For the text-containing cell, return its midpoint in [x, y] coordinate format. 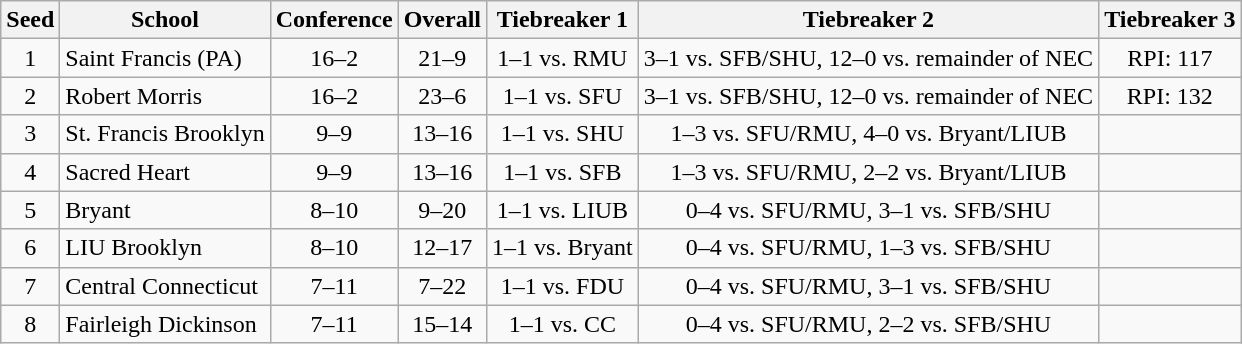
1–1 vs. SFU [563, 96]
RPI: 132 [1170, 96]
Tiebreaker 1 [563, 20]
RPI: 117 [1170, 58]
St. Francis Brooklyn [165, 134]
Saint Francis (PA) [165, 58]
5 [30, 210]
23–6 [442, 96]
1–1 vs. SFB [563, 172]
1–1 vs. LIUB [563, 210]
Robert Morris [165, 96]
1–1 vs. RMU [563, 58]
1 [30, 58]
15–14 [442, 324]
Overall [442, 20]
9–20 [442, 210]
3 [30, 134]
Bryant [165, 210]
12–17 [442, 248]
Sacred Heart [165, 172]
1–1 vs. CC [563, 324]
8 [30, 324]
0–4 vs. SFU/RMU, 2–2 vs. SFB/SHU [868, 324]
1–1 vs. FDU [563, 286]
1–3 vs. SFU/RMU, 4–0 vs. Bryant/LIUB [868, 134]
0–4 vs. SFU/RMU, 1–3 vs. SFB/SHU [868, 248]
Tiebreaker 2 [868, 20]
1–3 vs. SFU/RMU, 2–2 vs. Bryant/LIUB [868, 172]
Tiebreaker 3 [1170, 20]
Conference [334, 20]
21–9 [442, 58]
Central Connecticut [165, 286]
Seed [30, 20]
School [165, 20]
6 [30, 248]
Fairleigh Dickinson [165, 324]
1–1 vs. SHU [563, 134]
LIU Brooklyn [165, 248]
7–22 [442, 286]
4 [30, 172]
1–1 vs. Bryant [563, 248]
7 [30, 286]
2 [30, 96]
